From the cell containing the given text, extract its center point as (x, y) coordinate. 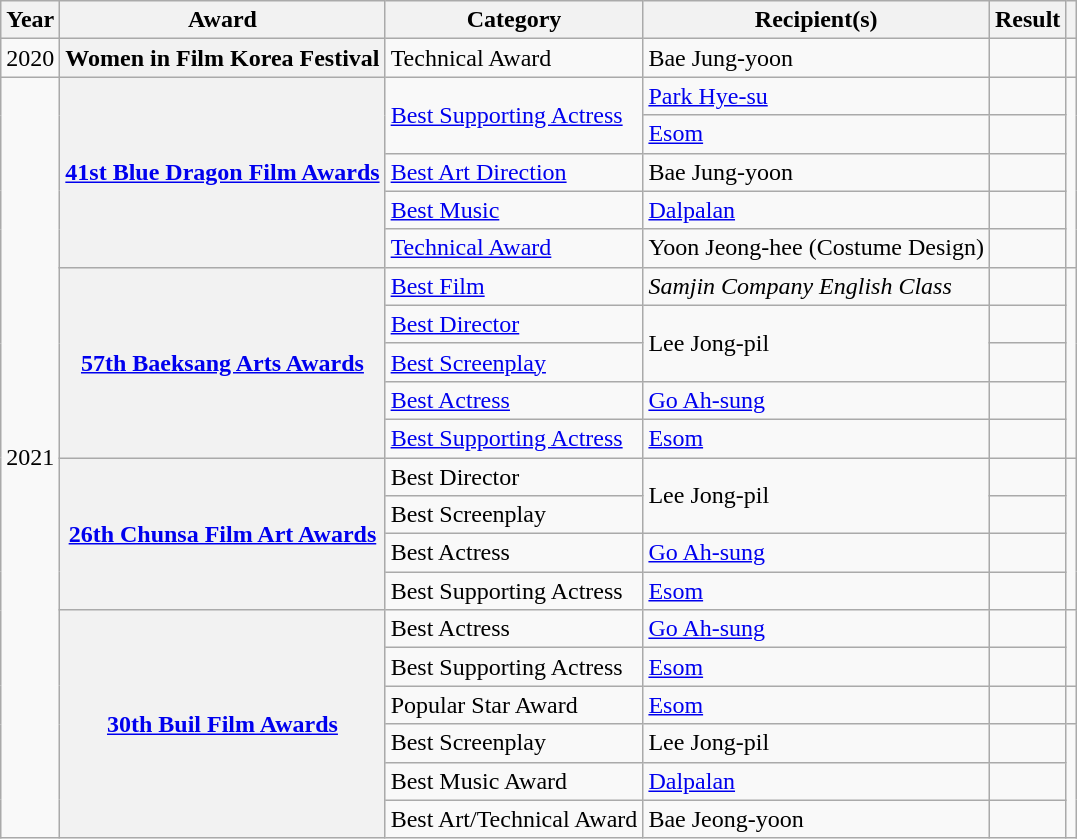
Best Film (514, 286)
Samjin Company English Class (816, 286)
Yoon Jeong-hee (Costume Design) (816, 248)
Popular Star Award (514, 705)
Best Art Direction (514, 172)
Result (1027, 20)
Bae Jeong-yoon (816, 819)
2020 (30, 58)
Recipient(s) (816, 20)
Category (514, 20)
Award (222, 20)
Best Art/Technical Award (514, 819)
41st Blue Dragon Film Awards (222, 172)
Park Hye-su (816, 96)
Year (30, 20)
2021 (30, 458)
30th Buil Film Awards (222, 724)
26th Chunsa Film Art Awards (222, 534)
Best Music (514, 210)
Best Music Award (514, 781)
Women in Film Korea Festival (222, 58)
57th Baeksang Arts Awards (222, 362)
